Search for the cell housing the specified text and yield its [x, y] center coordinate. 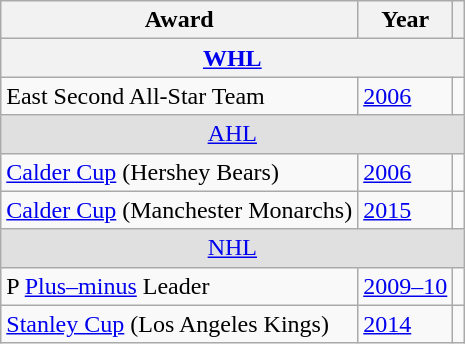
East Second All-Star Team [180, 96]
Stanley Cup (Los Angeles Kings) [180, 324]
2009–10 [406, 286]
Calder Cup (Manchester Monarchs) [180, 210]
Calder Cup (Hershey Bears) [180, 172]
Year [406, 20]
P Plus–minus Leader [180, 286]
2014 [406, 324]
WHL [232, 58]
AHL [232, 134]
2015 [406, 210]
NHL [232, 248]
Award [180, 20]
